Extract the (x, y) coordinate from the center of the cell holding the provided text.  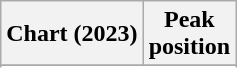
Peakposition (189, 34)
Chart (2023) (72, 34)
